Provide the [X, Y] coordinate of the cell's center where the given text is located.  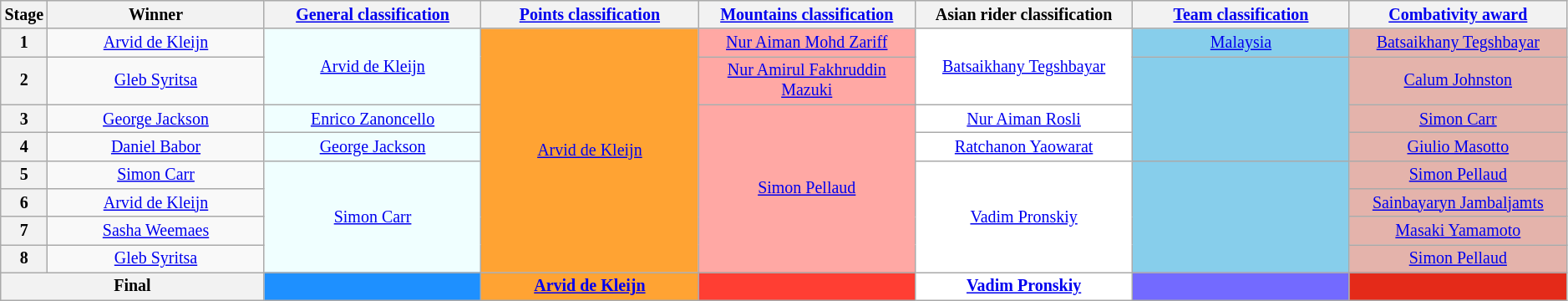
General classification [373, 15]
Enrico Zanoncello [373, 119]
Points classification [590, 15]
Nur Aiman Mohd Zariff [807, 43]
Asian rider classification [1024, 15]
8 [24, 259]
Sainbayaryn Jambaljamts [1458, 202]
6 [24, 202]
Calum Johnston [1458, 80]
7 [24, 231]
Sasha Weemaes [155, 231]
Team classification [1241, 15]
Ratchanon Yaowarat [1024, 147]
Daniel Babor [155, 147]
Stage [24, 15]
Malaysia [1241, 43]
5 [24, 174]
Combativity award [1458, 15]
Final [132, 286]
3 [24, 119]
Mountains classification [807, 15]
Masaki Yamamoto [1458, 231]
2 [24, 80]
Nur Aiman Rosli [1024, 119]
1 [24, 43]
4 [24, 147]
Giulio Masotto [1458, 147]
Nur Amirul Fakhruddin Mazuki [807, 80]
Winner [155, 15]
